Detect which cell encompasses the target text, then output its (x, y) center coordinate. 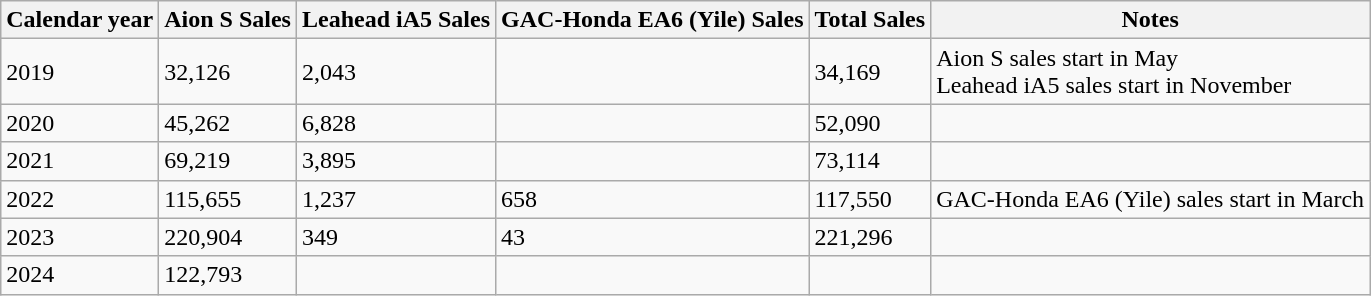
Aion S Sales (228, 20)
2019 (80, 72)
2022 (80, 199)
349 (396, 237)
45,262 (228, 123)
Leahead iA5 Sales (396, 20)
1,237 (396, 199)
34,169 (870, 72)
2023 (80, 237)
Notes (1150, 20)
43 (653, 237)
69,219 (228, 161)
6,828 (396, 123)
32,126 (228, 72)
117,550 (870, 199)
2020 (80, 123)
73,114 (870, 161)
220,904 (228, 237)
2021 (80, 161)
122,793 (228, 275)
3,895 (396, 161)
GAC-Honda EA6 (Yile) sales start in March (1150, 199)
221,296 (870, 237)
Aion S sales start in MayLeahead iA5 sales start in November (1150, 72)
Total Sales (870, 20)
GAC-Honda EA6 (Yile) Sales (653, 20)
115,655 (228, 199)
52,090 (870, 123)
2024 (80, 275)
Calendar year (80, 20)
658 (653, 199)
2,043 (396, 72)
